For the text-containing cell, return its midpoint in (X, Y) coordinate format. 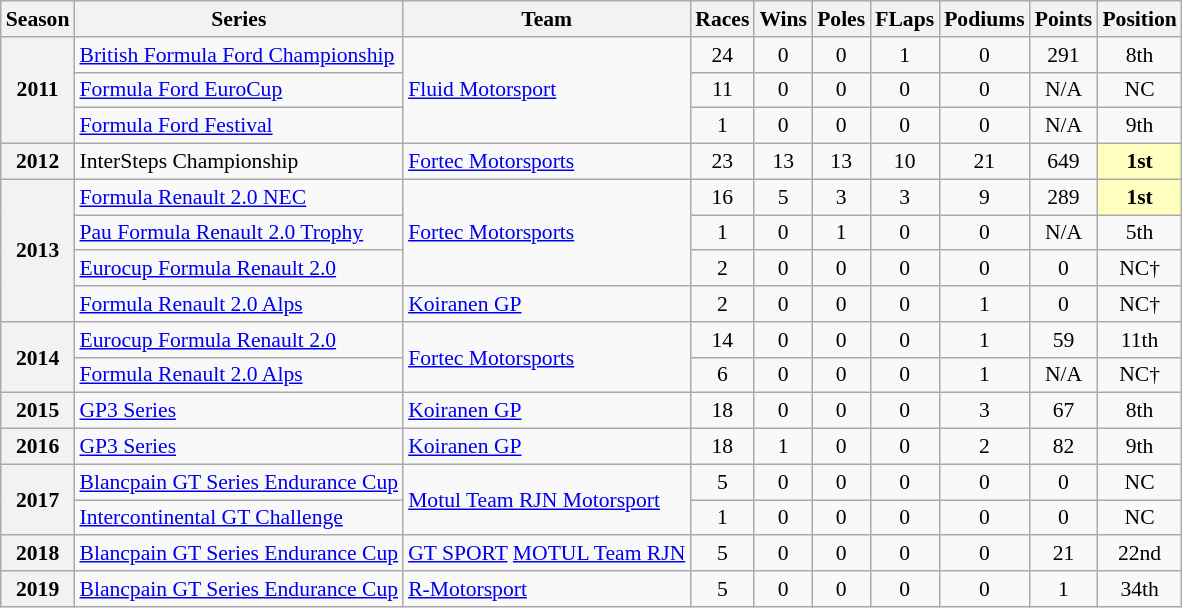
2017 (38, 500)
Intercontinental GT Challenge (238, 518)
289 (1064, 197)
67 (1064, 411)
291 (1064, 55)
Position (1139, 19)
Races (722, 19)
649 (1064, 162)
Team (546, 19)
34th (1139, 589)
2016 (38, 447)
11 (722, 90)
Formula Renault 2.0 NEC (238, 197)
2012 (38, 162)
R-Motorsport (546, 589)
Wins (783, 19)
Formula Ford EuroCup (238, 90)
59 (1064, 340)
11th (1139, 340)
14 (722, 340)
Series (238, 19)
Season (38, 19)
22nd (1139, 554)
24 (722, 55)
10 (904, 162)
InterSteps Championship (238, 162)
6 (722, 375)
2013 (38, 250)
23 (722, 162)
Podiums (984, 19)
2018 (38, 554)
Formula Ford Festival (238, 126)
Fluid Motorsport (546, 90)
Pau Formula Renault 2.0 Trophy (238, 233)
FLaps (904, 19)
16 (722, 197)
2019 (38, 589)
Motul Team RJN Motorsport (546, 500)
Points (1064, 19)
5th (1139, 233)
2015 (38, 411)
9 (984, 197)
2011 (38, 90)
2014 (38, 358)
82 (1064, 447)
British Formula Ford Championship (238, 55)
GT SPORT MOTUL Team RJN (546, 554)
Poles (841, 19)
